Extract the (X, Y) coordinate from the center of the cell holding the provided text.  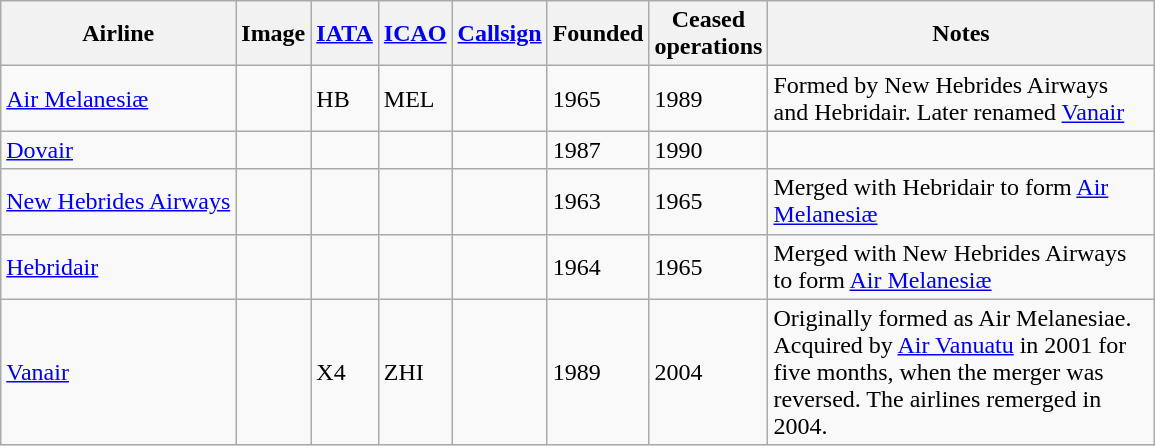
Founded (598, 34)
Image (274, 34)
Merged with New Hebrides Airways to form Air Melanesiæ (961, 266)
1990 (708, 150)
1987 (598, 150)
X4 (345, 372)
ICAO (415, 34)
Ceasedoperations (708, 34)
MEL (415, 98)
Hebridair (118, 266)
Callsign (500, 34)
Dovair (118, 150)
HB (345, 98)
Merged with Hebridair to form Air Melanesiæ (961, 202)
ZHI (415, 372)
Vanair (118, 372)
Originally formed as Air Melanesiae. Acquired by Air Vanuatu in 2001 for five months, when the merger was reversed. The airlines remerged in 2004. (961, 372)
2004 (708, 372)
1964 (598, 266)
1963 (598, 202)
Notes (961, 34)
Formed by New Hebrides Airways and Hebridair. Later renamed Vanair (961, 98)
Airline (118, 34)
IATA (345, 34)
Air Melanesiæ (118, 98)
New Hebrides Airways (118, 202)
